For the text-containing cell, return its midpoint in (X, Y) coordinate format. 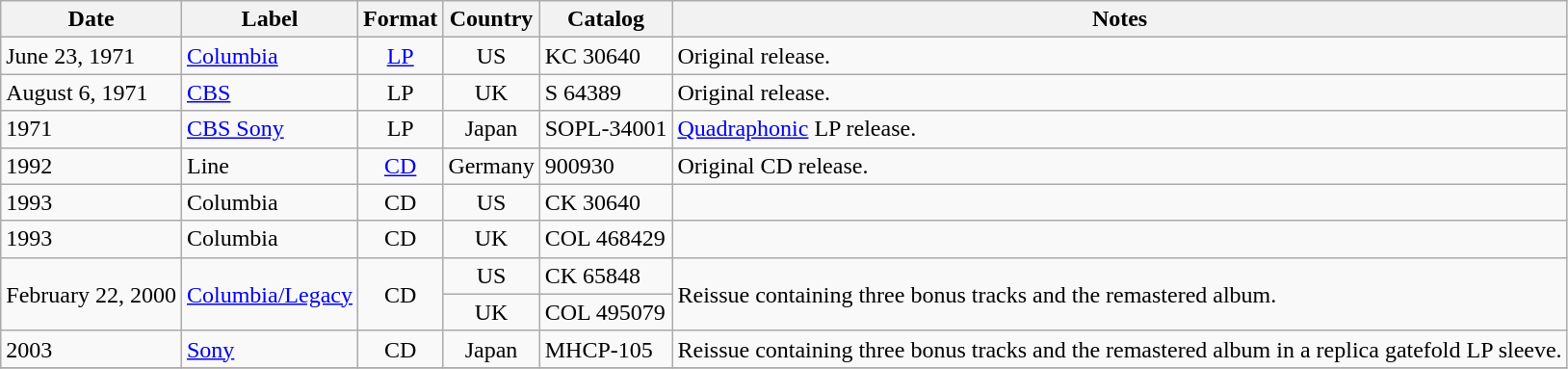
Quadraphonic LP release. (1119, 129)
Notes (1119, 19)
Sony (270, 349)
CK 30640 (606, 202)
June 23, 1971 (91, 56)
CBS (270, 92)
August 6, 1971 (91, 92)
MHCP-105 (606, 349)
Format (400, 19)
1992 (91, 166)
Date (91, 19)
Catalog (606, 19)
2003 (91, 349)
February 22, 2000 (91, 294)
1971 (91, 129)
900930 (606, 166)
COL 495079 (606, 312)
Label (270, 19)
SOPL-34001 (606, 129)
S 64389 (606, 92)
KC 30640 (606, 56)
Reissue containing three bonus tracks and the remastered album. (1119, 294)
Reissue containing three bonus tracks and the remastered album in a replica gatefold LP sleeve. (1119, 349)
CBS Sony (270, 129)
Original CD release. (1119, 166)
Country (491, 19)
Germany (491, 166)
Columbia/Legacy (270, 294)
CK 65848 (606, 276)
Line (270, 166)
COL 468429 (606, 239)
